Return [x, y] of the center of cell containing provided text 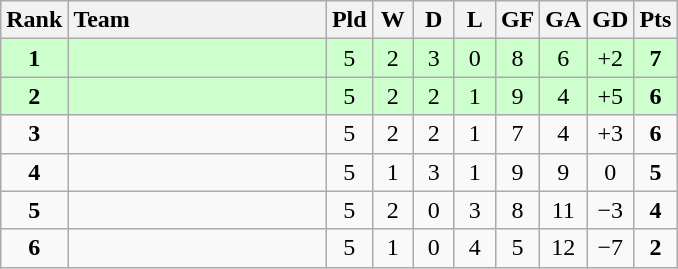
Pld [349, 20]
Pts [656, 20]
+3 [610, 134]
Team [198, 20]
12 [564, 248]
Rank [34, 20]
−3 [610, 210]
GD [610, 20]
GA [564, 20]
11 [564, 210]
D [434, 20]
L [474, 20]
GF [517, 20]
+2 [610, 58]
W [392, 20]
+5 [610, 96]
−7 [610, 248]
